Output the (x, y) coordinate of the center of the cell containing the given text.  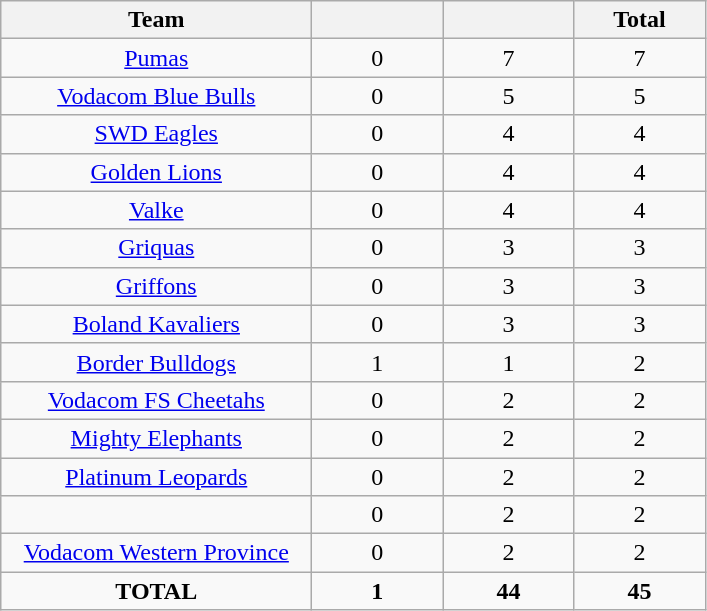
SWD Eagles (156, 134)
Platinum Leopards (156, 477)
Mighty Elephants (156, 438)
TOTAL (156, 591)
Team (156, 20)
Pumas (156, 58)
Total (640, 20)
Vodacom FS Cheetahs (156, 400)
Griquas (156, 248)
Boland Kavaliers (156, 324)
Griffons (156, 286)
Border Bulldogs (156, 362)
44 (508, 591)
Vodacom Western Province (156, 553)
Golden Lions (156, 172)
Valke (156, 210)
Vodacom Blue Bulls (156, 96)
45 (640, 591)
